Return the [x, y] coordinate for the center point of the cell that contains the specified text.  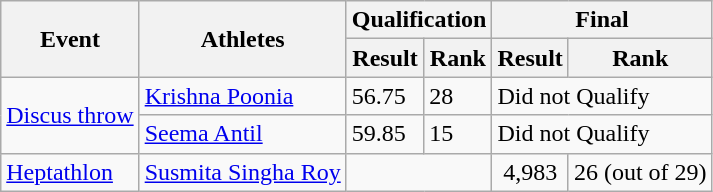
28 [458, 96]
Heptathlon [70, 172]
Krishna Poonia [242, 96]
Final [602, 20]
Athletes [242, 39]
Discus throw [70, 115]
Event [70, 39]
Seema Antil [242, 134]
59.85 [385, 134]
56.75 [385, 96]
26 (out of 29) [640, 172]
4,983 [530, 172]
15 [458, 134]
Susmita Singha Roy [242, 172]
Qualification [419, 20]
